Return [X, Y] of the center of cell containing provided text 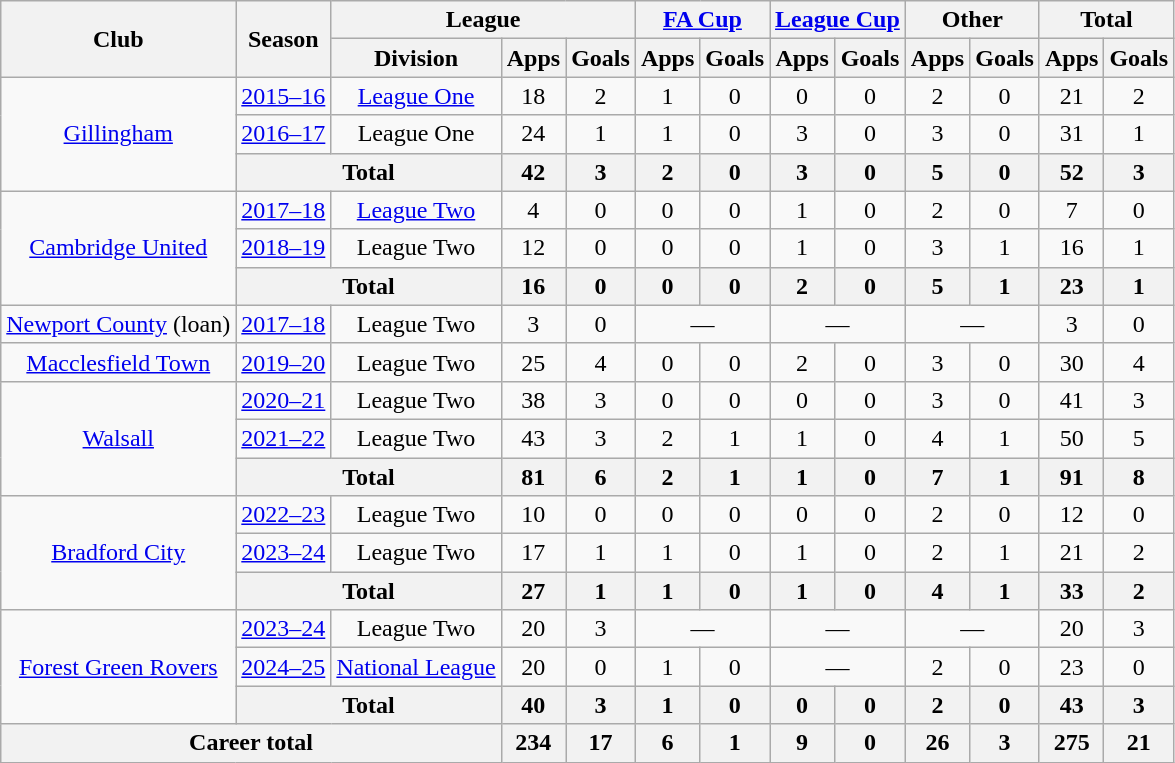
Division [416, 58]
Other [972, 20]
League Cup [838, 20]
52 [1071, 172]
42 [533, 172]
9 [802, 743]
31 [1071, 134]
League [483, 20]
Cambridge United [118, 248]
275 [1071, 743]
Walsall [118, 438]
18 [533, 96]
2020–21 [284, 400]
FA Cup [702, 20]
25 [533, 362]
27 [533, 591]
33 [1071, 591]
2022–23 [284, 515]
41 [1071, 400]
Newport County (loan) [118, 324]
26 [937, 743]
National League [416, 667]
38 [533, 400]
91 [1071, 477]
234 [533, 743]
30 [1071, 362]
24 [533, 134]
Gillingham [118, 134]
2024–25 [284, 667]
Career total [251, 743]
40 [533, 705]
8 [1139, 477]
2016–17 [284, 134]
2015–16 [284, 96]
2021–22 [284, 438]
Bradford City [118, 553]
Forest Green Rovers [118, 667]
Club [118, 39]
10 [533, 515]
81 [533, 477]
Season [284, 39]
Macclesfield Town [118, 362]
50 [1071, 438]
2018–19 [284, 248]
2019–20 [284, 362]
